Determine the [x, y] coordinate at the center of the cell enclosing the given text.  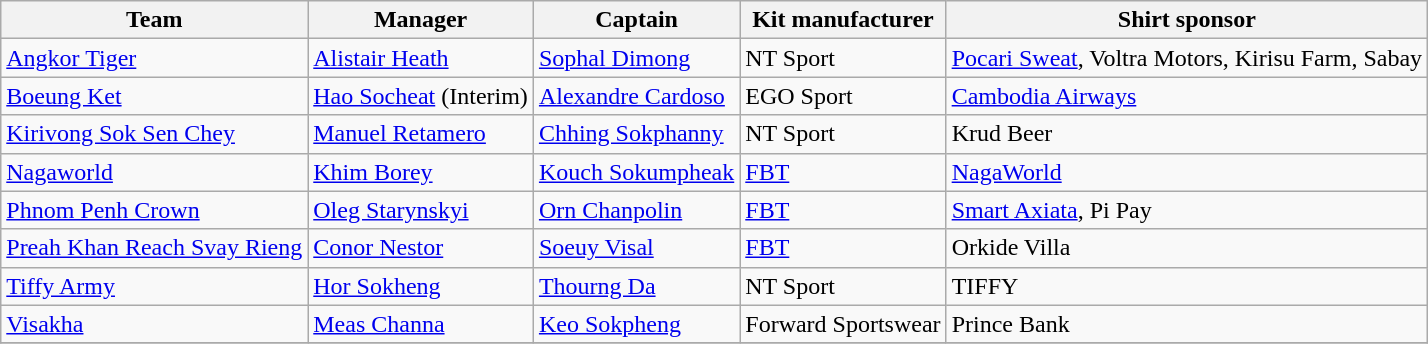
Alistair Heath [421, 58]
Pocari Sweat, Voltra Motors, Kirisu Farm, Sabay [1186, 58]
Visakha [154, 324]
Captain [636, 20]
Alexandre Cardoso [636, 96]
Shirt sponsor [1186, 20]
Preah Khan Reach Svay Rieng [154, 248]
Keo Sokpheng [636, 324]
Nagaworld [154, 172]
Kirivong Sok Sen Chey [154, 134]
Thourng Da [636, 286]
Sophal Dimong [636, 58]
Boeung Ket [154, 96]
Team [154, 20]
Smart Axiata, Pi Pay [1186, 210]
NagaWorld [1186, 172]
Manager [421, 20]
Cambodia Airways [1186, 96]
Hor Sokheng [421, 286]
Hao Socheat (Interim) [421, 96]
Kouch Sokumpheak [636, 172]
Prince Bank [1186, 324]
Forward Sportswear [843, 324]
Conor Nestor [421, 248]
TIFFY [1186, 286]
Meas Channa [421, 324]
Manuel Retamero [421, 134]
Orn Chanpolin [636, 210]
EGO Sport [843, 96]
Orkide Villa [1186, 248]
Tiffy Army [154, 286]
Oleg Starynskyi [421, 210]
Angkor Tiger [154, 58]
Kit manufacturer [843, 20]
Khim Borey [421, 172]
Krud Beer [1186, 134]
Chhing Sokphanny [636, 134]
Soeuy Visal [636, 248]
Phnom Penh Crown [154, 210]
